Return (x, y) of the center of cell containing provided text 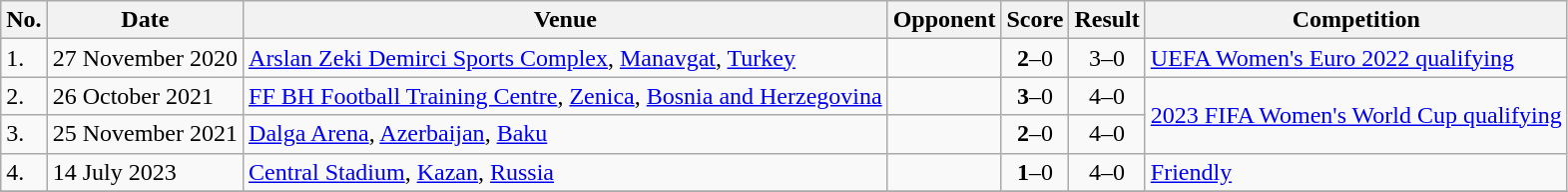
Dalga Arena, Azerbaijan, Baku (566, 134)
Score (1035, 20)
4. (24, 172)
Competition (1355, 20)
25 November 2021 (145, 134)
1–0 (1035, 172)
Arslan Zeki Demirci Sports Complex, Manavgat, Turkey (566, 58)
Date (145, 20)
Central Stadium, Kazan, Russia (566, 172)
3. (24, 134)
Result (1107, 20)
FF BH Football Training Centre, Zenica, Bosnia and Herzegovina (566, 96)
27 November 2020 (145, 58)
2023 FIFA Women's World Cup qualifying (1355, 115)
UEFA Women's Euro 2022 qualifying (1355, 58)
Venue (566, 20)
Friendly (1355, 172)
14 July 2023 (145, 172)
1. (24, 58)
Opponent (944, 20)
No. (24, 20)
2. (24, 96)
26 October 2021 (145, 96)
